Extract the (x, y) coordinate from the center of the cell holding the provided text.  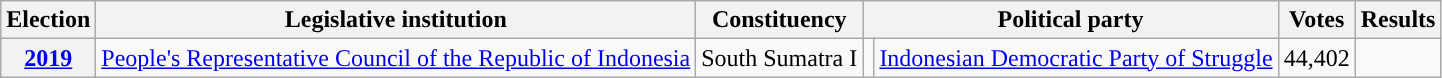
Votes (1316, 20)
Political party (1070, 20)
Indonesian Democratic Party of Struggle (1076, 58)
Legislative institution (396, 20)
Constituency (780, 20)
South Sumatra I (780, 58)
Results (1398, 20)
People's Representative Council of the Republic of Indonesia (396, 58)
2019 (48, 58)
44,402 (1316, 58)
Election (48, 20)
